Output the [x, y] coordinate of the center of the cell containing the given text.  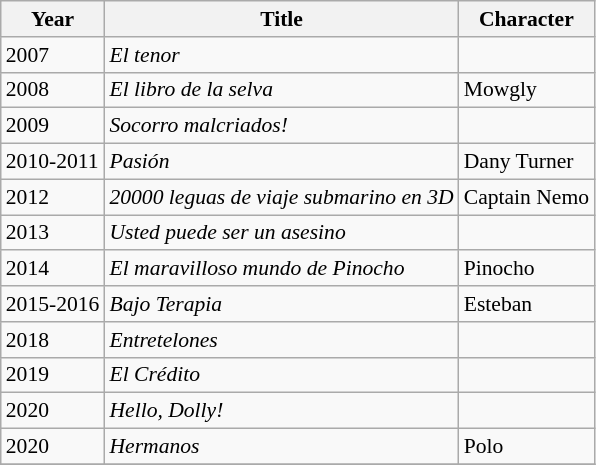
Bajo Terapia [281, 304]
Pinocho [526, 269]
2007 [53, 55]
Captain Nemo [526, 197]
2013 [53, 233]
2012 [53, 197]
2019 [53, 375]
2010-2011 [53, 162]
2014 [53, 269]
Hello, Dolly! [281, 411]
Dany Turner [526, 162]
El libro de la selva [281, 90]
Title [281, 19]
Polo [526, 447]
El Crédito [281, 375]
Entretelones [281, 340]
2015-2016 [53, 304]
El maravilloso mundo de Pinocho [281, 269]
Character [526, 19]
Year [53, 19]
2008 [53, 90]
Mowgly [526, 90]
Usted puede ser un asesino [281, 233]
2018 [53, 340]
Hermanos [281, 447]
20000 leguas de viaje submarino en 3D [281, 197]
Esteban [526, 304]
Socorro malcriados! [281, 126]
2009 [53, 126]
Pasión [281, 162]
El tenor [281, 55]
